Scan for the cell matching the given text and deliver its (x, y) coordinate at center. 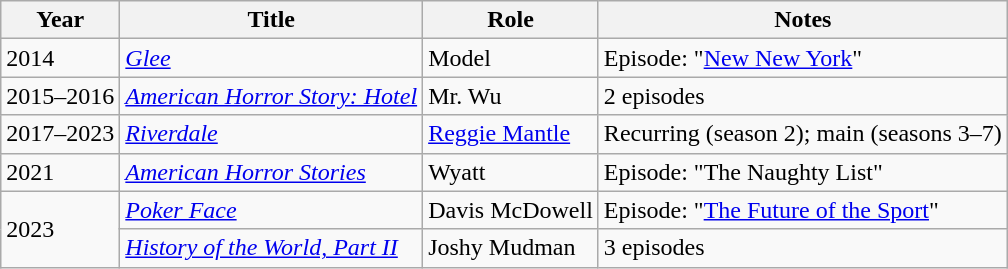
3 episodes (802, 248)
Riverdale (272, 134)
Year (60, 20)
Mr. Wu (511, 96)
American Horror Stories (272, 172)
History of the World, Part II (272, 248)
2017–2023 (60, 134)
Joshy Mudman (511, 248)
Model (511, 58)
American Horror Story: Hotel (272, 96)
Recurring (season 2); main (seasons 3–7) (802, 134)
2 episodes (802, 96)
Glee (272, 58)
Episode: "The Future of the Sport" (802, 210)
2015–2016 (60, 96)
Reggie Mantle (511, 134)
Wyatt (511, 172)
Episode: "New New York" (802, 58)
2021 (60, 172)
Episode: "The Naughty List" (802, 172)
Davis McDowell (511, 210)
Poker Face (272, 210)
2014 (60, 58)
Notes (802, 20)
2023 (60, 229)
Role (511, 20)
Title (272, 20)
